Identify which cell holds the provided text, then report its (x, y) central coordinate. 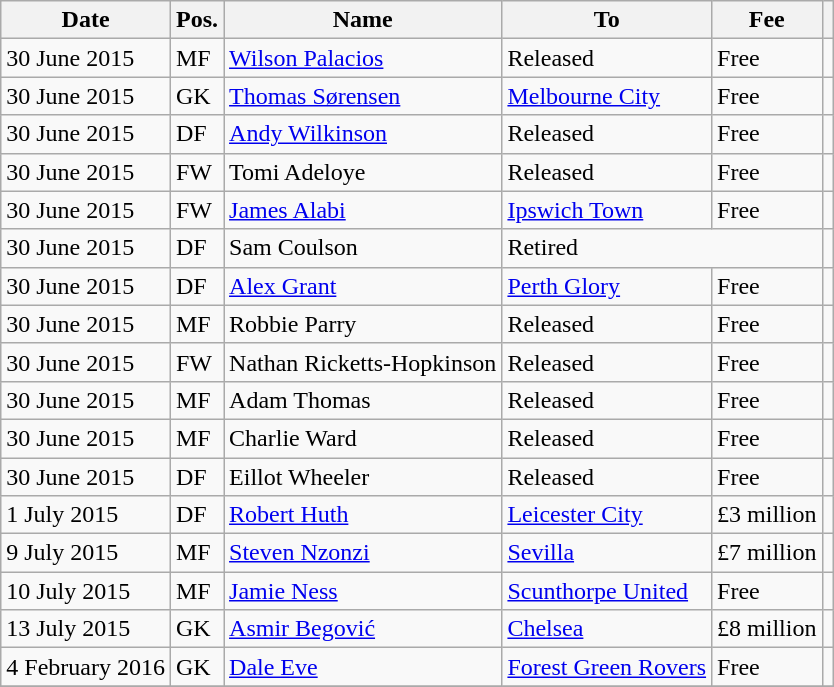
Steven Nzonzi (363, 553)
Name (363, 20)
£8 million (767, 629)
£7 million (767, 553)
Ipswich Town (607, 210)
10 July 2015 (86, 591)
£3 million (767, 515)
To (607, 20)
13 July 2015 (86, 629)
Forest Green Rovers (607, 667)
Eillot Wheeler (363, 477)
Melbourne City (607, 96)
Perth Glory (607, 286)
Jamie Ness (363, 591)
Dale Eve (363, 667)
9 July 2015 (86, 553)
Charlie Ward (363, 438)
Sevilla (607, 553)
Robbie Parry (363, 324)
4 February 2016 (86, 667)
Chelsea (607, 629)
Scunthorpe United (607, 591)
Sam Coulson (363, 248)
Asmir Begović (363, 629)
Fee (767, 20)
Date (86, 20)
Robert Huth (363, 515)
Nathan Ricketts-Hopkinson (363, 362)
James Alabi (363, 210)
Andy Wilkinson (363, 134)
Alex Grant (363, 286)
Tomi Adeloye (363, 172)
Retired (662, 248)
Leicester City (607, 515)
Pos. (196, 20)
Wilson Palacios (363, 58)
Adam Thomas (363, 400)
1 July 2015 (86, 515)
Thomas Sørensen (363, 96)
